Provide the [X, Y] coordinate of the cell's center where the given text is located.  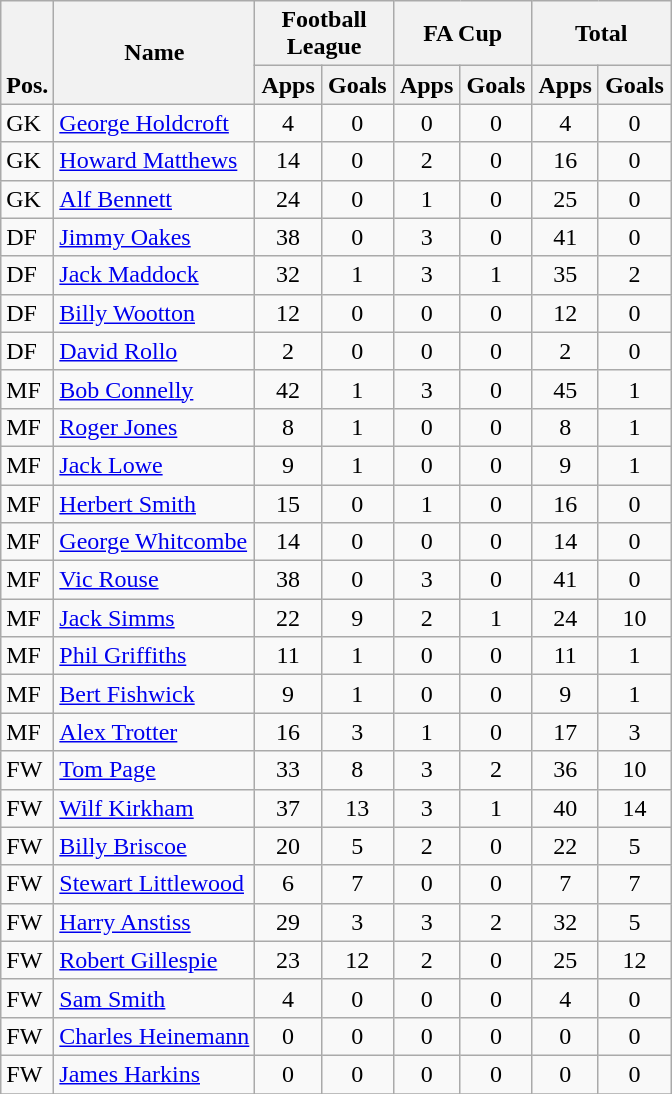
Alex Trotter [154, 732]
Football League [324, 34]
42 [288, 389]
33 [288, 770]
45 [566, 389]
23 [288, 960]
George Holdcroft [154, 123]
Name [154, 52]
17 [566, 732]
Jack Maddock [154, 275]
Harry Anstiss [154, 922]
Jack Simms [154, 618]
Herbert Smith [154, 503]
Bob Connelly [154, 389]
Wilf Kirkham [154, 808]
Howard Matthews [154, 161]
6 [288, 884]
Jimmy Oakes [154, 237]
29 [288, 922]
George Whitcombe [154, 542]
Billy Briscoe [154, 846]
Pos. [28, 52]
Sam Smith [154, 998]
David Rollo [154, 351]
Robert Gillespie [154, 960]
Phil Griffiths [154, 656]
Tom Page [154, 770]
36 [566, 770]
James Harkins [154, 1074]
Stewart Littlewood [154, 884]
FA Cup [462, 34]
Jack Lowe [154, 465]
Vic Rouse [154, 580]
35 [566, 275]
40 [566, 808]
20 [288, 846]
Billy Wootton [154, 313]
Roger Jones [154, 427]
15 [288, 503]
13 [357, 808]
Total [602, 34]
Alf Bennett [154, 199]
Charles Heinemann [154, 1036]
Bert Fishwick [154, 694]
37 [288, 808]
